Capture the cell that displays the provided text and extract its [x, y] central coordinate. 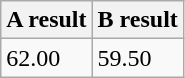
62.00 [46, 58]
B result [138, 20]
59.50 [138, 58]
A result [46, 20]
